For the text-containing cell, return its midpoint in [X, Y] coordinate format. 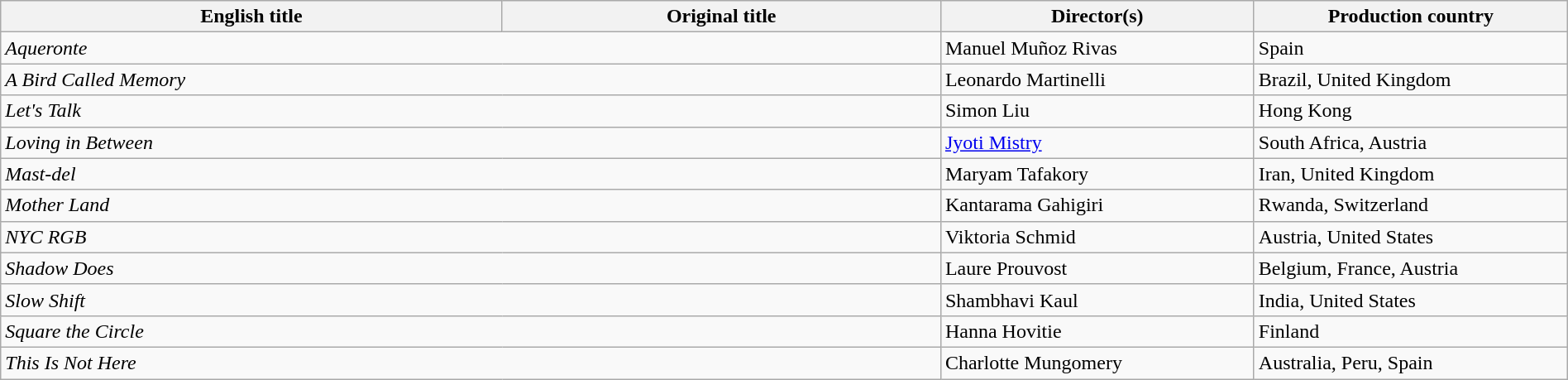
Shambhavi Kaul [1097, 300]
Rwanda, Switzerland [1411, 205]
Spain [1411, 48]
South Africa, Austria [1411, 142]
Loving in Between [471, 142]
Aqueronte [471, 48]
Square the Circle [471, 331]
Let's Talk [471, 111]
Slow Shift [471, 300]
A Bird Called Memory [471, 79]
Original title [721, 17]
This Is Not Here [471, 363]
Shadow Does [471, 268]
Hanna Hovitie [1097, 331]
Austria, United States [1411, 237]
India, United States [1411, 300]
Australia, Peru, Spain [1411, 363]
Leonardo Martinelli [1097, 79]
Charlotte Mungomery [1097, 363]
Simon Liu [1097, 111]
English title [251, 17]
Manuel Muñoz Rivas [1097, 48]
Mother Land [471, 205]
Mast-del [471, 174]
Director(s) [1097, 17]
Maryam Tafakory [1097, 174]
Belgium, France, Austria [1411, 268]
Jyoti Mistry [1097, 142]
Brazil, United Kingdom [1411, 79]
Laure Prouvost [1097, 268]
NYC RGB [471, 237]
Iran, United Kingdom [1411, 174]
Kantarama Gahigiri [1097, 205]
Finland [1411, 331]
Viktoria Schmid [1097, 237]
Production country [1411, 17]
Hong Kong [1411, 111]
